Return [x, y] of the center of cell containing provided text 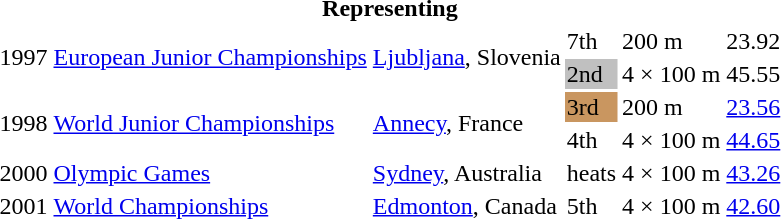
European Junior Championships [210, 58]
heats [591, 173]
Olympic Games [210, 173]
Ljubljana, Slovenia [466, 58]
3rd [591, 107]
4th [591, 140]
Sydney, Australia [466, 173]
Annecy, France [466, 124]
2nd [591, 74]
World Junior Championships [210, 124]
7th [591, 41]
